For the text-containing cell, return its midpoint in [X, Y] coordinate format. 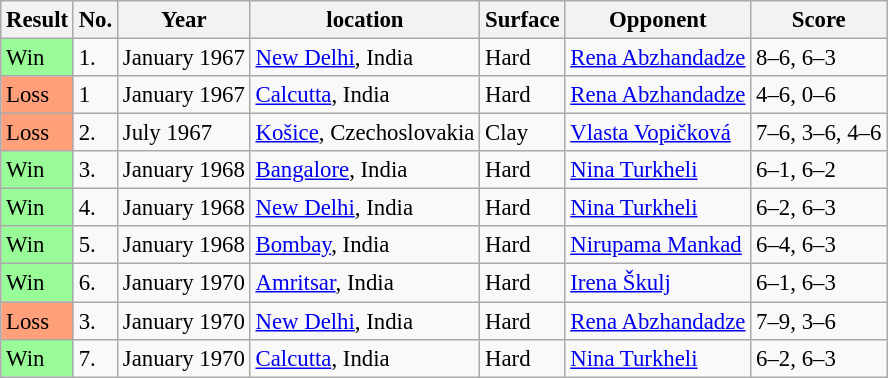
Irena Škulj [658, 283]
4. [95, 208]
Košice, Czechoslovakia [365, 133]
Opponent [658, 20]
Bombay, India [365, 245]
Clay [522, 133]
7–9, 3–6 [819, 321]
5. [95, 245]
Score [819, 20]
Surface [522, 20]
4–6, 0–6 [819, 95]
Vlasta Vopičková [658, 133]
7. [95, 358]
Bangalore, India [365, 170]
Result [38, 20]
8–6, 6–3 [819, 58]
July 1967 [184, 133]
6–4, 6–3 [819, 245]
Amritsar, India [365, 283]
6–1, 6–2 [819, 170]
7–6, 3–6, 4–6 [819, 133]
1 [95, 95]
Year [184, 20]
6–1, 6–3 [819, 283]
location [365, 20]
6. [95, 283]
2. [95, 133]
1. [95, 58]
No. [95, 20]
Nirupama Mankad [658, 245]
